Extract the [X, Y] coordinate from the center of the cell holding the provided text.  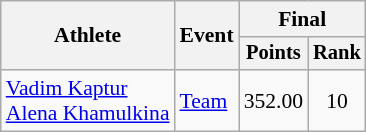
Rank [337, 54]
Final [302, 19]
Vadim KapturAlena Khamulkina [88, 100]
Event [207, 36]
Team [207, 100]
352.00 [274, 100]
Points [274, 54]
10 [337, 100]
Athlete [88, 36]
